Identify which cell holds the provided text, then report its (X, Y) central coordinate. 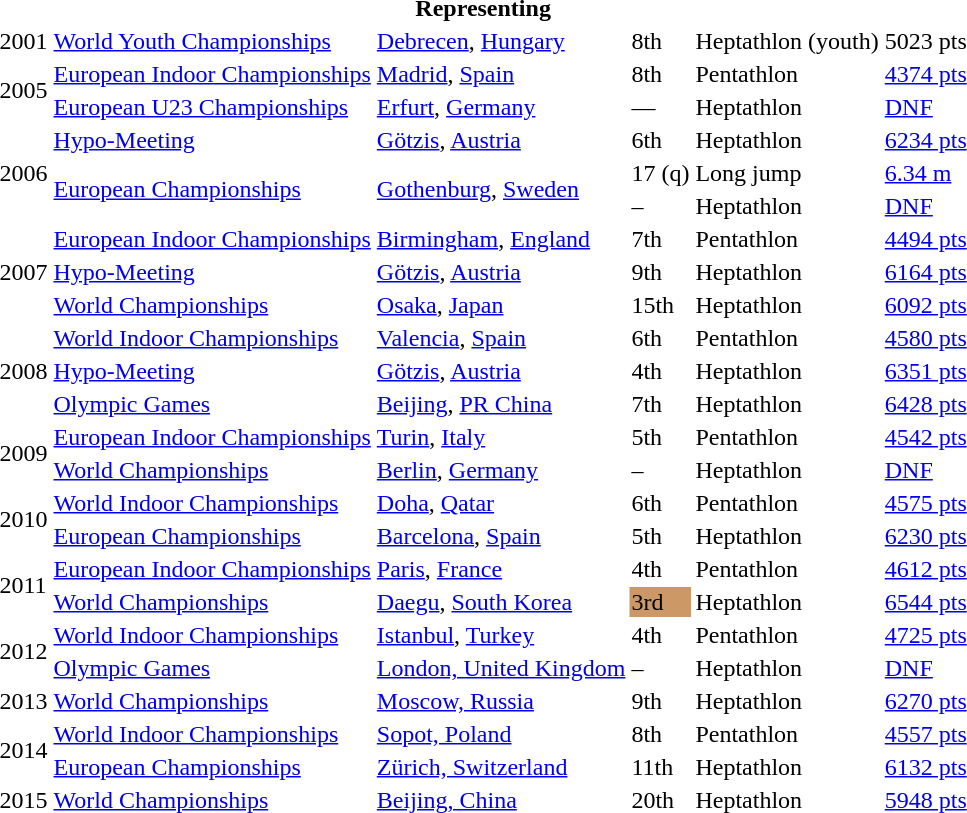
Debrecen, Hungary (501, 41)
Birmingham, England (501, 239)
Moscow, Russia (501, 701)
European U23 Championships (212, 107)
Sopot, Poland (501, 734)
17 (q) (660, 173)
15th (660, 305)
Paris, France (501, 569)
Daegu, South Korea (501, 602)
Zürich, Switzerland (501, 767)
Istanbul, Turkey (501, 635)
Osaka, Japan (501, 305)
Madrid, Spain (501, 74)
Barcelona, Spain (501, 536)
11th (660, 767)
London, United Kingdom (501, 668)
World Youth Championships (212, 41)
3rd (660, 602)
Heptathlon (youth) (787, 41)
Berlin, Germany (501, 470)
Long jump (787, 173)
Turin, Italy (501, 437)
Beijing, PR China (501, 404)
Valencia, Spain (501, 338)
Doha, Qatar (501, 503)
Erfurt, Germany (501, 107)
Gothenburg, Sweden (501, 190)
— (660, 107)
